Provide the [X, Y] coordinate of the cell's center where the given text is located.  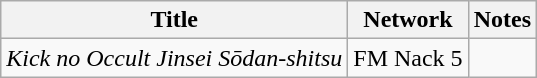
Kick no Occult Jinsei Sōdan-shitsu [174, 58]
Title [174, 20]
FM Nack 5 [408, 58]
Notes [502, 20]
Network [408, 20]
